Detect which cell encompasses the target text, then output its [x, y] center coordinate. 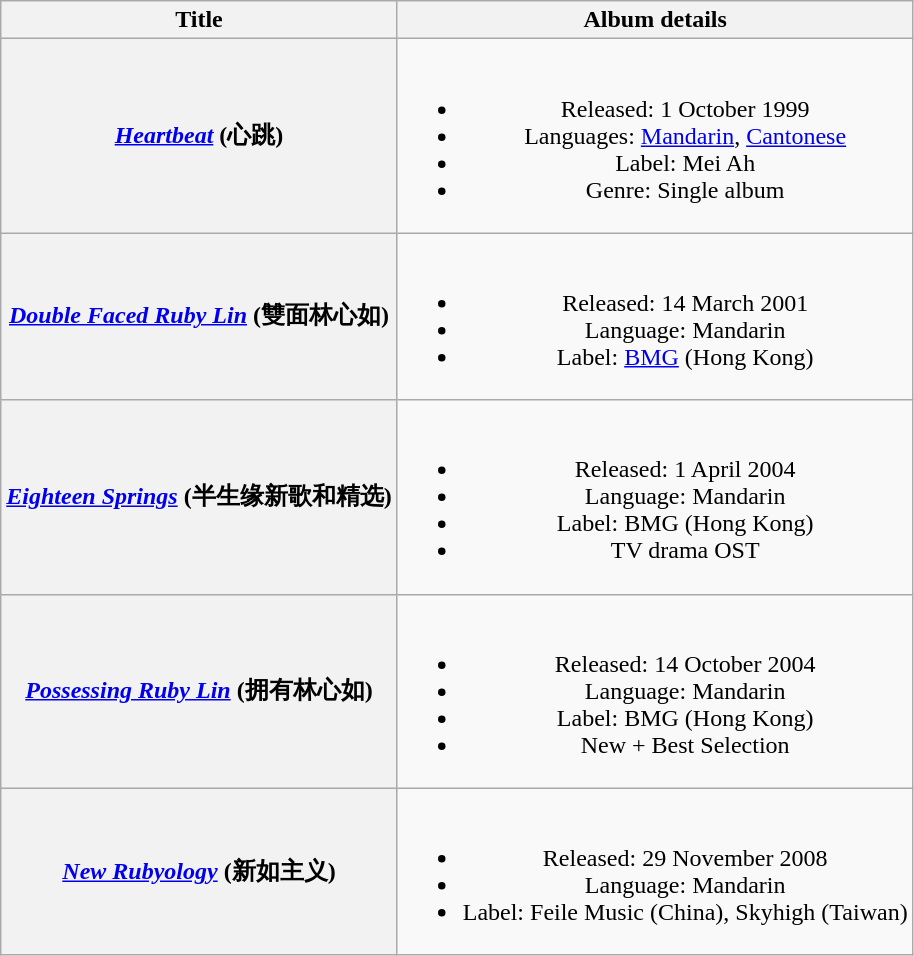
Released: 1 October 1999Languages: Mandarin, CantoneseLabel: Mei AhGenre: Single album [655, 136]
Heartbeat (心跳) [199, 136]
Title [199, 20]
Eighteen Springs (半生缘新歌和精选) [199, 497]
Released: 14 March 2001Language: MandarinLabel: BMG (Hong Kong) [655, 316]
Released: 29 November 2008Language: MandarinLabel: Feile Music (China), Skyhigh (Taiwan) [655, 872]
Possessing Ruby Lin (拥有林心如) [199, 691]
Double Faced Ruby Lin (雙面林心如) [199, 316]
Album details [655, 20]
Released: 1 April 2004Language: MandarinLabel: BMG (Hong Kong)TV drama OST [655, 497]
Released: 14 October 2004Language: MandarinLabel: BMG (Hong Kong)New + Best Selection [655, 691]
New Rubyology (新如主义) [199, 872]
